Determine the [x, y] coordinate at the center of the cell enclosing the given text.  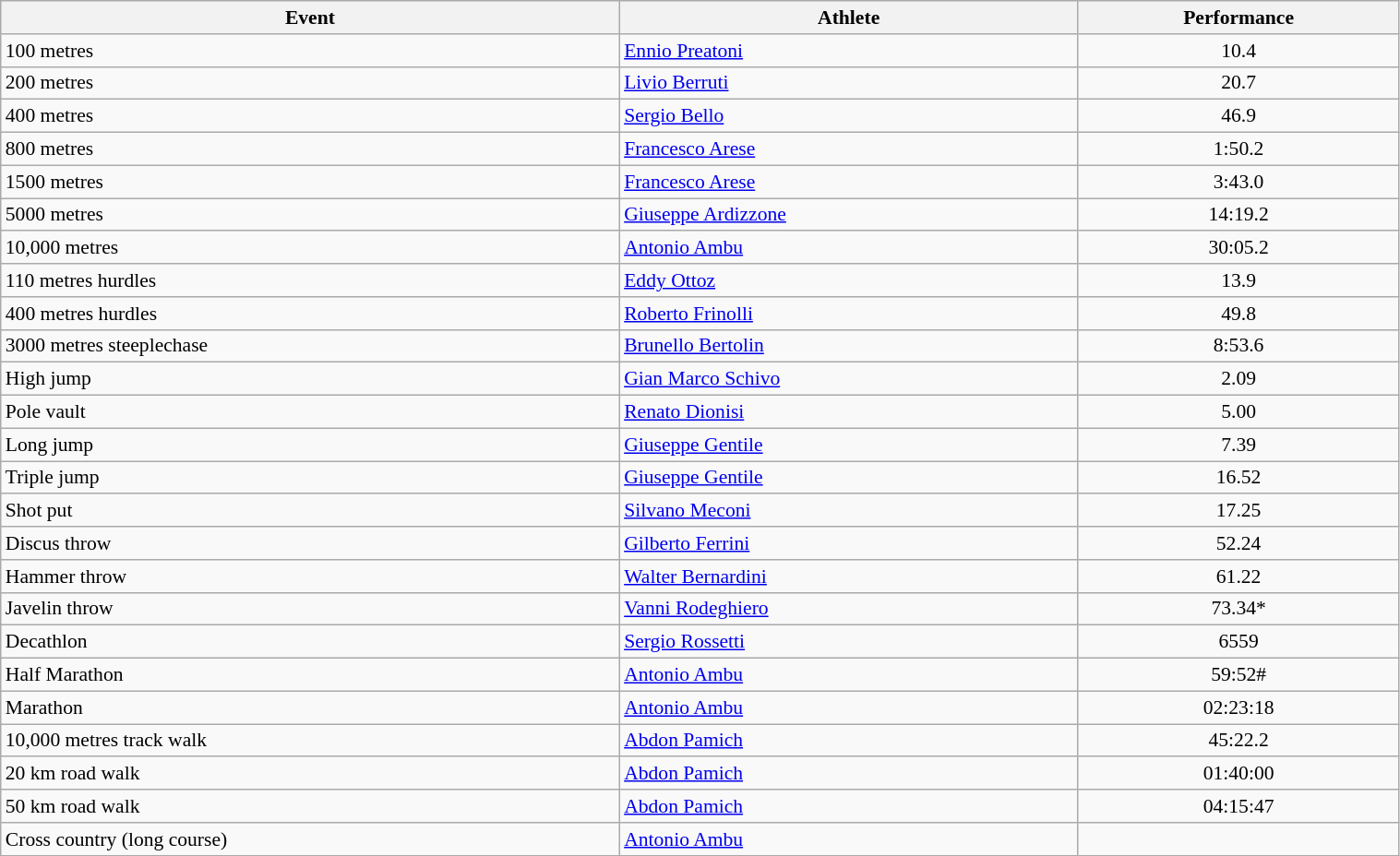
20.7 [1238, 83]
10.4 [1238, 51]
50 km road walk [310, 806]
Athlete [849, 18]
45:22.2 [1238, 741]
Hammer throw [310, 577]
6559 [1238, 642]
200 metres [310, 83]
46.9 [1238, 116]
Gilberto Ferrini [849, 543]
110 metres hurdles [310, 280]
Ennio Preatoni [849, 51]
Giuseppe Ardizzone [849, 215]
Cross country (long course) [310, 839]
16.52 [1238, 478]
1500 metres [310, 182]
20 km road walk [310, 774]
400 metres hurdles [310, 314]
52.24 [1238, 543]
Livio Berruti [849, 83]
8:53.6 [1238, 346]
13.9 [1238, 280]
Shot put [310, 511]
Javelin throw [310, 609]
73.34* [1238, 609]
2.09 [1238, 379]
Discus throw [310, 543]
Triple jump [310, 478]
Renato Dionisi [849, 412]
59:52# [1238, 675]
Gian Marco Schivo [849, 379]
04:15:47 [1238, 806]
Silvano Meconi [849, 511]
Event [310, 18]
61.22 [1238, 577]
400 metres [310, 116]
10,000 metres track walk [310, 741]
100 metres [310, 51]
Roberto Frinolli [849, 314]
14:19.2 [1238, 215]
Pole vault [310, 412]
High jump [310, 379]
Marathon [310, 707]
Long jump [310, 445]
Brunello Bertolin [849, 346]
7.39 [1238, 445]
Performance [1238, 18]
Decathlon [310, 642]
1:50.2 [1238, 149]
49.8 [1238, 314]
10,000 metres [310, 248]
30:05.2 [1238, 248]
17.25 [1238, 511]
02:23:18 [1238, 707]
Walter Bernardini [849, 577]
Sergio Rossetti [849, 642]
5000 metres [310, 215]
3000 metres steeplechase [310, 346]
800 metres [310, 149]
5.00 [1238, 412]
Sergio Bello [849, 116]
Half Marathon [310, 675]
Eddy Ottoz [849, 280]
Vanni Rodeghiero [849, 609]
3:43.0 [1238, 182]
01:40:00 [1238, 774]
